Search for the cell housing the specified text and yield its [x, y] center coordinate. 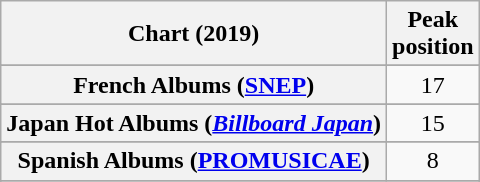
French Albums (SNEP) [194, 85]
Spanish Albums (PROMUSICAE) [194, 161]
8 [433, 161]
Peakposition [433, 34]
Japan Hot Albums (Billboard Japan) [194, 123]
17 [433, 85]
Chart (2019) [194, 34]
15 [433, 123]
